Pinpoint the cell where the given text exists, returning its (X, Y) midpoint coordinate. 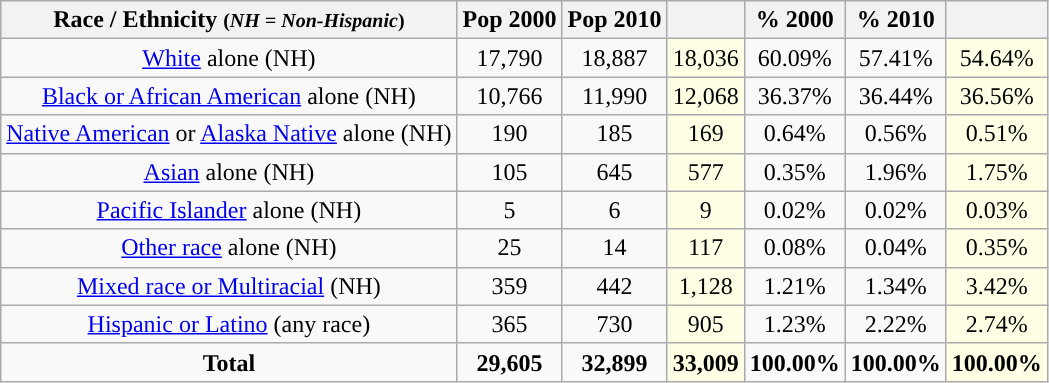
0.64% (794, 134)
Pop 2000 (510, 20)
Other race alone (NH) (229, 248)
365 (510, 324)
1,128 (706, 286)
0.03% (996, 210)
442 (614, 286)
1.34% (896, 286)
5 (510, 210)
1.23% (794, 324)
6 (614, 210)
11,990 (614, 96)
25 (510, 248)
0.08% (794, 248)
60.09% (794, 58)
36.44% (896, 96)
18,887 (614, 58)
12,068 (706, 96)
1.21% (794, 286)
10,766 (510, 96)
Race / Ethnicity (NH = Non-Hispanic) (229, 20)
White alone (NH) (229, 58)
Native American or Alaska Native alone (NH) (229, 134)
Total (229, 362)
730 (614, 324)
% 2000 (794, 20)
29,605 (510, 362)
Mixed race or Multiracial (NH) (229, 286)
Hispanic or Latino (any race) (229, 324)
0.51% (996, 134)
905 (706, 324)
117 (706, 248)
36.56% (996, 96)
359 (510, 286)
9 (706, 210)
3.42% (996, 286)
54.64% (996, 58)
0.56% (896, 134)
32,899 (614, 362)
57.41% (896, 58)
1.75% (996, 172)
18,036 (706, 58)
645 (614, 172)
105 (510, 172)
1.96% (896, 172)
% 2010 (896, 20)
17,790 (510, 58)
2.22% (896, 324)
169 (706, 134)
185 (614, 134)
0.04% (896, 248)
190 (510, 134)
Pop 2010 (614, 20)
Asian alone (NH) (229, 172)
36.37% (794, 96)
Pacific Islander alone (NH) (229, 210)
33,009 (706, 362)
14 (614, 248)
Black or African American alone (NH) (229, 96)
2.74% (996, 324)
577 (706, 172)
